Determine the [X, Y] coordinate at the center of the cell enclosing the given text.  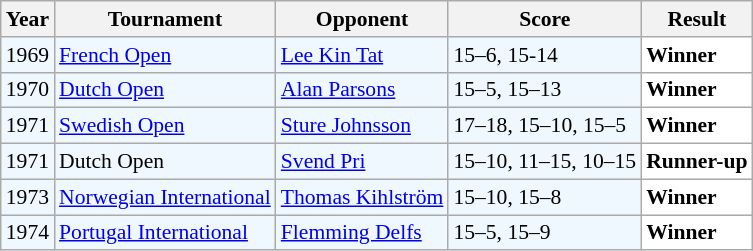
Flemming Delfs [362, 233]
Svend Pri [362, 162]
Thomas Kihlström [362, 197]
Swedish Open [165, 126]
Year [28, 19]
15–6, 15-14 [544, 55]
Portugal International [165, 233]
15–5, 15–9 [544, 233]
French Open [165, 55]
15–10, 11–15, 10–15 [544, 162]
15–10, 15–8 [544, 197]
Lee Kin Tat [362, 55]
Norwegian International [165, 197]
17–18, 15–10, 15–5 [544, 126]
15–5, 15–13 [544, 90]
Tournament [165, 19]
Alan Parsons [362, 90]
1969 [28, 55]
Sture Johnsson [362, 126]
Opponent [362, 19]
Runner-up [696, 162]
Result [696, 19]
Score [544, 19]
1970 [28, 90]
1974 [28, 233]
1973 [28, 197]
